Scan for the cell matching the given text and deliver its [X, Y] coordinate at center. 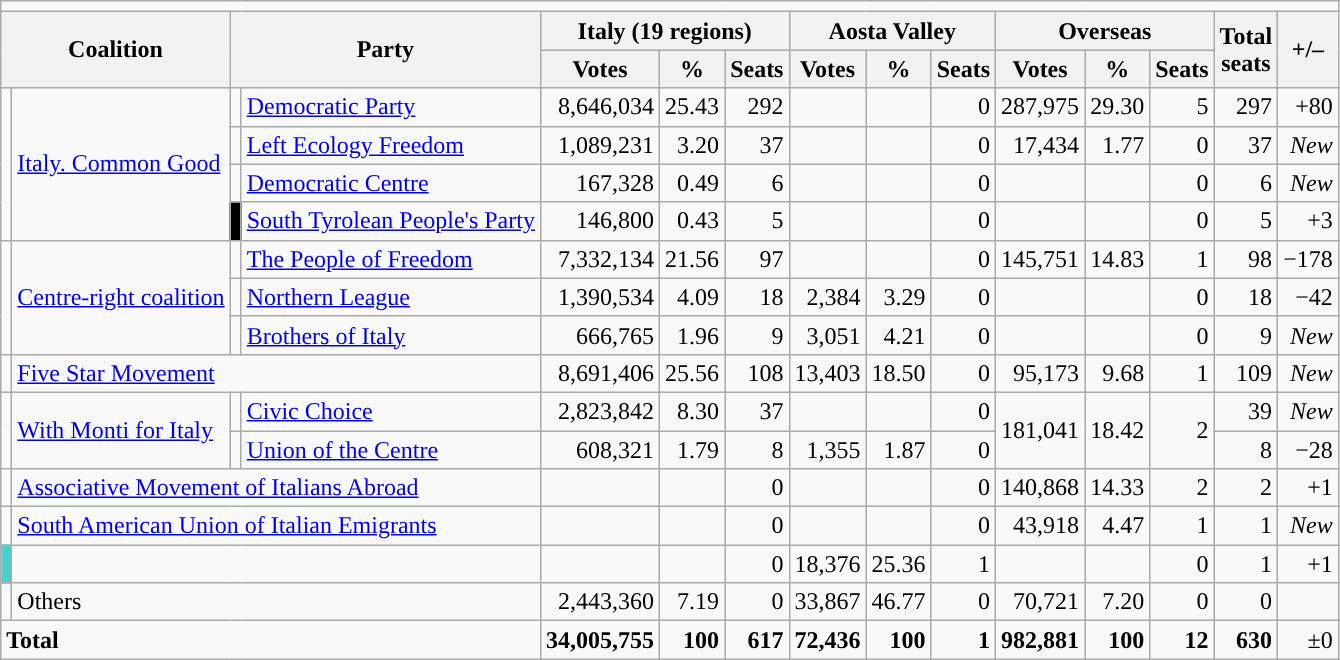
43,918 [1040, 526]
Democratic Centre [390, 183]
3.29 [898, 297]
South American Union of Italian Emigrants [276, 526]
982,881 [1040, 640]
4.21 [898, 335]
1.96 [692, 335]
39 [1246, 411]
−28 [1308, 449]
±0 [1308, 640]
8.30 [692, 411]
3,051 [828, 335]
297 [1246, 107]
Others [276, 602]
8,646,034 [600, 107]
12 [1182, 640]
1.77 [1118, 145]
Brothers of Italy [390, 335]
97 [757, 259]
The People of Freedom [390, 259]
34,005,755 [600, 640]
108 [757, 373]
0.43 [692, 221]
21.56 [692, 259]
Italy (19 regions) [664, 31]
Union of the Centre [390, 449]
+80 [1308, 107]
Overseas [1106, 31]
4.09 [692, 297]
Democratic Party [390, 107]
+3 [1308, 221]
With Monti for Italy [121, 430]
630 [1246, 640]
Italy. Common Good [121, 164]
−178 [1308, 259]
29.30 [1118, 107]
25.56 [692, 373]
2,443,360 [600, 602]
7,332,134 [600, 259]
287,975 [1040, 107]
18.42 [1118, 430]
Northern League [390, 297]
7.20 [1118, 602]
33,867 [828, 602]
Coalition [116, 50]
2,384 [828, 297]
Aosta Valley [892, 31]
145,751 [1040, 259]
46.77 [898, 602]
25.43 [692, 107]
98 [1246, 259]
25.36 [898, 564]
181,041 [1040, 430]
Party [385, 50]
8,691,406 [600, 373]
666,765 [600, 335]
617 [757, 640]
17,434 [1040, 145]
146,800 [600, 221]
1,355 [828, 449]
1,390,534 [600, 297]
9.68 [1118, 373]
Total [271, 640]
167,328 [600, 183]
Total seats [1246, 50]
95,173 [1040, 373]
72,436 [828, 640]
3.20 [692, 145]
2,823,842 [600, 411]
13,403 [828, 373]
18.50 [898, 373]
+/– [1308, 50]
70,721 [1040, 602]
140,868 [1040, 488]
18,376 [828, 564]
Associative Movement of Italians Abroad [276, 488]
Centre-right coalition [121, 297]
South Tyrolean People's Party [390, 221]
Civic Choice [390, 411]
1,089,231 [600, 145]
292 [757, 107]
1.79 [692, 449]
1.87 [898, 449]
4.47 [1118, 526]
Left Ecology Freedom [390, 145]
14.33 [1118, 488]
Five Star Movement [276, 373]
109 [1246, 373]
0.49 [692, 183]
−42 [1308, 297]
7.19 [692, 602]
14.83 [1118, 259]
608,321 [600, 449]
